Determine the (x, y) coordinate at the center of the cell enclosing the given text.  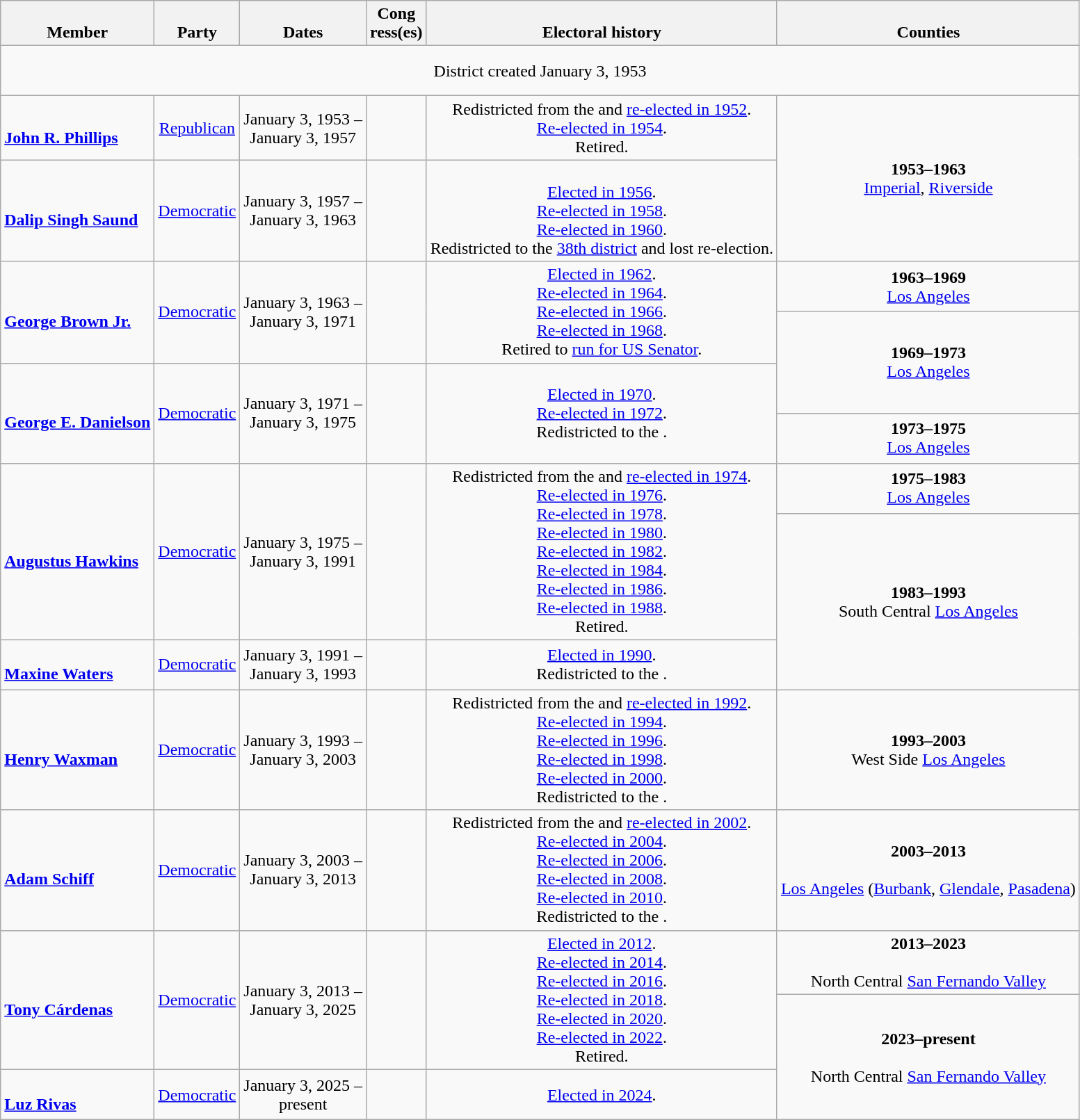
Elected in 1990.Redistricted to the . (602, 665)
1993–2003West Side Los Angeles (928, 749)
January 3, 1975 – January 3, 1991 (303, 551)
Luz Rivas (78, 1094)
Elected in 1970.Re-elected in 1972.Redistricted to the . (602, 413)
January 3, 2025 –present (303, 1094)
January 3, 1971 – January 3, 1975 (303, 413)
Maxine Waters (78, 665)
January 3, 1953 – January 3, 1957 (303, 128)
January 3, 1993 – January 3, 2003 (303, 749)
2003–2013Los Angeles (Burbank, Glendale, Pasadena) (928, 870)
January 3, 1957 – January 3, 1963 (303, 211)
Augustus Hawkins (78, 551)
1963–1969Los Angeles (928, 286)
Redistricted from the and re-elected in 1952.Re-elected in 1954.Retired. (602, 128)
Redistricted from the and re-elected in 2002.Re-elected in 2004.Re-elected in 2006.Re-elected in 2008.Re-elected in 2010.Redistricted to the . (602, 870)
1973–1975Los Angeles (928, 438)
Elected in 2024. (602, 1094)
January 3, 2013 –January 3, 2025 (303, 1000)
Adam Schiff (78, 870)
John R. Phillips (78, 128)
Republican (198, 128)
1953–1963Imperial, Riverside (928, 179)
Congress(es) (396, 24)
2023–presentNorth Central San Fernando Valley (928, 1057)
1969–1973Los Angeles (928, 362)
District created January 3, 1953 (540, 71)
Dalip Singh Saund (78, 211)
January 3, 1991 – January 3, 1993 (303, 665)
Dates (303, 24)
Electoral history (602, 24)
Elected in 1962. Re-elected in 1964.Re-elected in 1966.Re-elected in 1968.Retired to run for US Senator. (602, 312)
George E. Danielson (78, 413)
January 3, 2003 – January 3, 2013 (303, 870)
2013–2023 North Central San Fernando Valley (928, 962)
Elected in 2012.Re-elected in 2014.Re-elected in 2016.Re-elected in 2018.Re-elected in 2020.Re-elected in 2022.Retired. (602, 1000)
1983–1993South Central Los Angeles (928, 601)
Member (78, 24)
Elected in 1956.Re-elected in 1958.Re-elected in 1960.Redistricted to the 38th district and lost re-election. (602, 211)
Tony Cárdenas (78, 1000)
1975–1983Los Angeles (928, 488)
Redistricted from the and re-elected in 1992.Re-elected in 1994.Re-elected in 1996.Re-elected in 1998.Re-elected in 2000.Redistricted to the . (602, 749)
Party (198, 24)
Henry Waxman (78, 749)
George Brown Jr. (78, 312)
Counties (928, 24)
January 3, 1963 – January 3, 1971 (303, 312)
